Scan for the cell matching the given text and deliver its [x, y] coordinate at center. 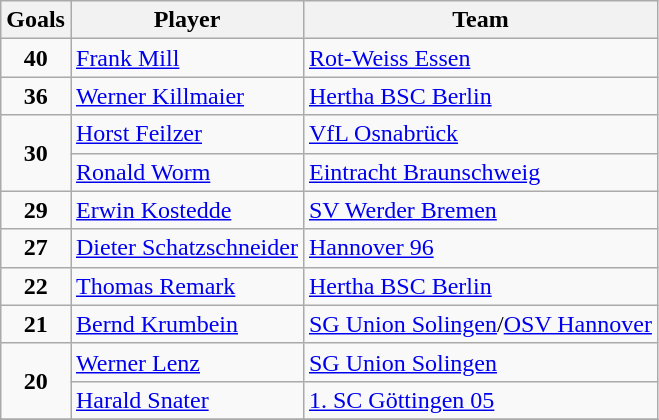
27 [36, 248]
20 [36, 381]
Werner Lenz [186, 362]
Horst Feilzer [186, 134]
Player [186, 20]
Werner Killmaier [186, 96]
Eintracht Braunschweig [480, 172]
29 [36, 210]
SG Union Solingen [480, 362]
Goals [36, 20]
Bernd Krumbein [186, 324]
Hannover 96 [480, 248]
Rot-Weiss Essen [480, 58]
Harald Snater [186, 400]
SV Werder Bremen [480, 210]
Team [480, 20]
40 [36, 58]
21 [36, 324]
Dieter Schatzschneider [186, 248]
Ronald Worm [186, 172]
SG Union Solingen/OSV Hannover [480, 324]
1. SC Göttingen 05 [480, 400]
Thomas Remark [186, 286]
36 [36, 96]
30 [36, 153]
22 [36, 286]
VfL Osnabrück [480, 134]
Erwin Kostedde [186, 210]
Frank Mill [186, 58]
